Output the (X, Y) coordinate of the center of the cell containing the given text.  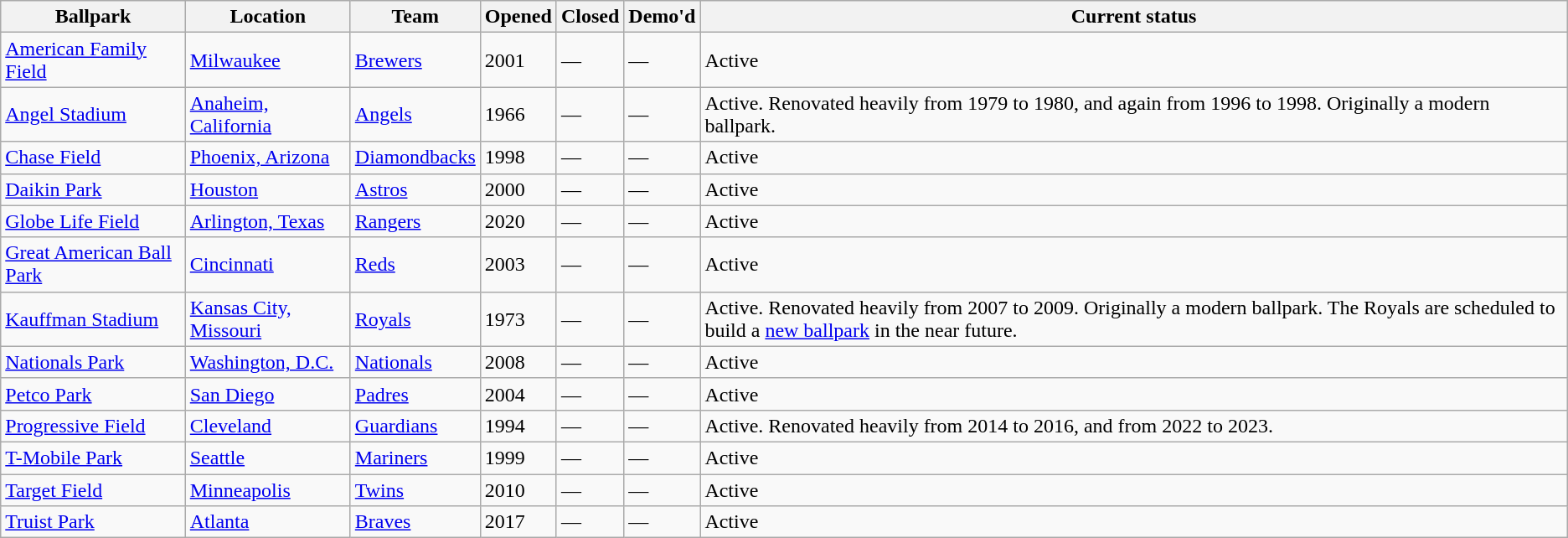
Astros (415, 189)
Target Field (93, 490)
Nationals (415, 362)
1998 (518, 158)
2017 (518, 522)
Minneapolis (268, 490)
Globe Life Field (93, 221)
Royals (415, 318)
1966 (518, 114)
Angel Stadium (93, 114)
Atlanta (268, 522)
Active. Renovated heavily from 2007 to 2009. Originally a modern ballpark. The Royals are scheduled to build a new ballpark in the near future. (1134, 318)
Phoenix, Arizona (268, 158)
2001 (518, 60)
Brewers (415, 60)
2008 (518, 362)
Rangers (415, 221)
2000 (518, 189)
1999 (518, 458)
Ballpark (93, 17)
Petco Park (93, 394)
Arlington, Texas (268, 221)
Houston (268, 189)
Active. Renovated heavily from 1979 to 1980, and again from 1996 to 1998. Originally a modern ballpark. (1134, 114)
San Diego (268, 394)
Braves (415, 522)
1973 (518, 318)
Kansas City, Missouri (268, 318)
Reds (415, 265)
Truist Park (93, 522)
Chase Field (93, 158)
Padres (415, 394)
Active. Renovated heavily from 2014 to 2016, and from 2022 to 2023. (1134, 426)
Anaheim, California (268, 114)
Closed (590, 17)
Angels (415, 114)
Current status (1134, 17)
Cincinnati (268, 265)
2020 (518, 221)
Guardians (415, 426)
Washington, D.C. (268, 362)
Daikin Park (93, 189)
1994 (518, 426)
2010 (518, 490)
Team (415, 17)
Opened (518, 17)
2004 (518, 394)
Cleveland (268, 426)
Twins (415, 490)
Progressive Field (93, 426)
Demo'd (662, 17)
Milwaukee (268, 60)
Mariners (415, 458)
Location (268, 17)
Diamondbacks (415, 158)
2003 (518, 265)
T-Mobile Park (93, 458)
American Family Field (93, 60)
Great American Ball Park (93, 265)
Seattle (268, 458)
Kauffman Stadium (93, 318)
Nationals Park (93, 362)
